Identify which cell holds the provided text, then report its [X, Y] central coordinate. 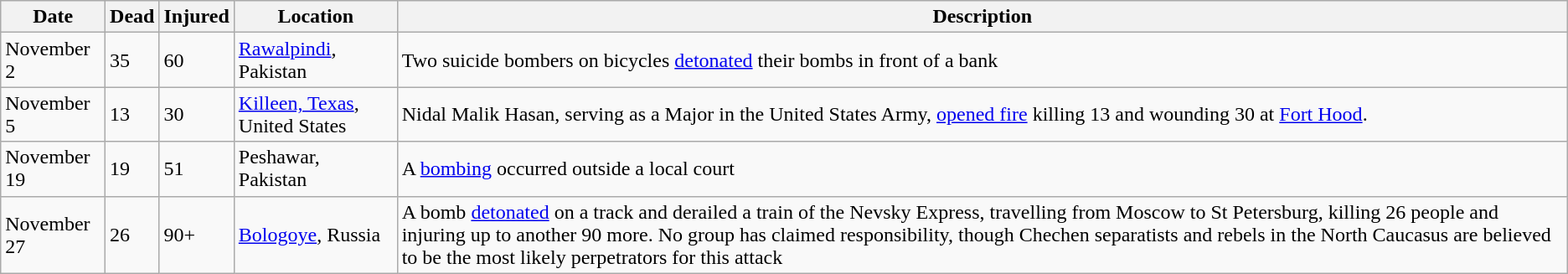
Rawalpindi, Pakistan [315, 60]
Dead [132, 17]
60 [196, 60]
Injured [196, 17]
Location [315, 17]
30 [196, 114]
90+ [196, 235]
Peshawar, Pakistan [315, 169]
Bologoye, Russia [315, 235]
November 2 [54, 60]
A bombing occurred outside a local court [982, 169]
November 19 [54, 169]
13 [132, 114]
Killeen, Texas, United States [315, 114]
35 [132, 60]
Date [54, 17]
26 [132, 235]
Description [982, 17]
51 [196, 169]
November 27 [54, 235]
19 [132, 169]
Two suicide bombers on bicycles detonated their bombs in front of a bank [982, 60]
November 5 [54, 114]
Nidal Malik Hasan, serving as a Major in the United States Army, opened fire killing 13 and wounding 30 at Fort Hood. [982, 114]
